Capture the cell that displays the provided text and extract its (X, Y) central coordinate. 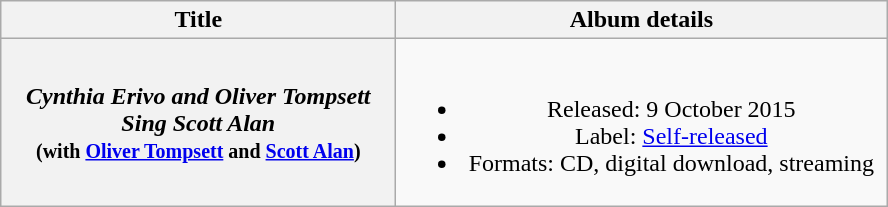
Album details (642, 20)
Cynthia Erivo and Oliver Tompsett Sing Scott Alan (with Oliver Tompsett and Scott Alan) (198, 122)
Released: 9 October 2015Label: Self-releasedFormats: CD, digital download, streaming (642, 122)
Title (198, 20)
